Determine the [x, y] coordinate at the center of the cell enclosing the given text.  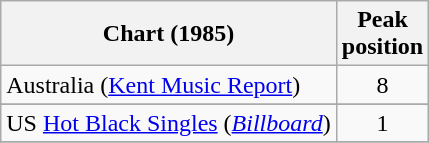
US Hot Black Singles (Billboard) [169, 123]
Chart (1985) [169, 34]
Australia (Kent Music Report) [169, 85]
8 [382, 85]
1 [382, 123]
Peakposition [382, 34]
